Search for the cell housing the specified text and yield its (X, Y) center coordinate. 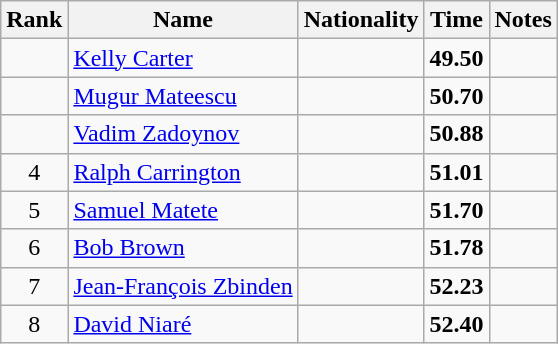
Time (456, 20)
6 (34, 248)
Vadim Zadoynov (183, 134)
David Niaré (183, 324)
Jean-François Zbinden (183, 286)
Ralph Carrington (183, 172)
52.23 (456, 286)
Bob Brown (183, 248)
51.70 (456, 210)
Name (183, 20)
5 (34, 210)
Mugur Mateescu (183, 96)
Notes (523, 20)
7 (34, 286)
50.88 (456, 134)
Rank (34, 20)
Nationality (361, 20)
4 (34, 172)
49.50 (456, 58)
Kelly Carter (183, 58)
50.70 (456, 96)
Samuel Matete (183, 210)
51.01 (456, 172)
51.78 (456, 248)
52.40 (456, 324)
8 (34, 324)
